Determine the [X, Y] coordinate at the center of the cell enclosing the given text.  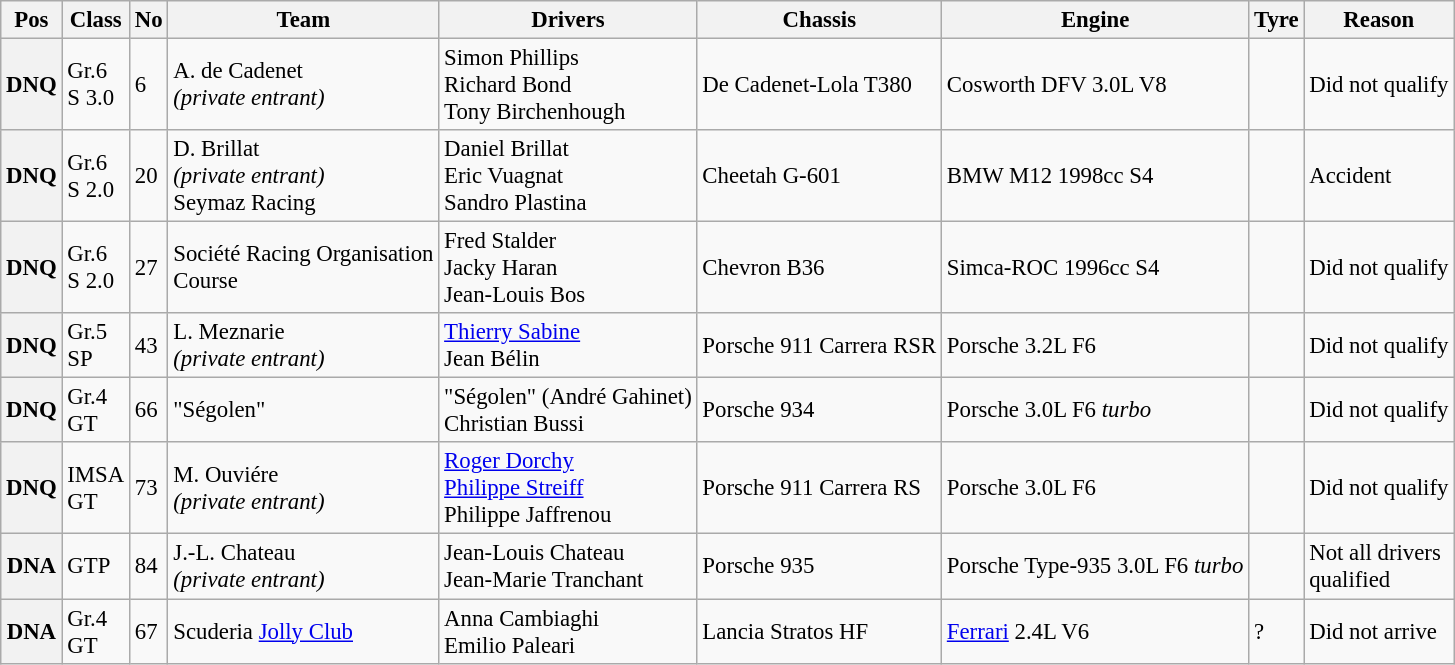
Porsche 934 [819, 410]
Jean-Louis Chateau Jean-Marie Tranchant [568, 566]
Accident [1379, 176]
IMSA GT [96, 488]
Engine [1096, 20]
84 [149, 566]
No [149, 20]
De Cadenet-Lola T380 [819, 85]
A. de Cadenet(private entrant) [304, 85]
6 [149, 85]
Chevron B36 [819, 268]
Not all driversqualified [1379, 566]
Porsche 911 Carrera RS [819, 488]
Cheetah G-601 [819, 176]
Did not arrive [1379, 632]
L. Meznarie(private entrant) [304, 346]
Porsche 911 Carrera RSR [819, 346]
GTP [96, 566]
Porsche 3.0L F6 turbo [1096, 410]
Fred Stalder Jacky Haran Jean-Louis Bos [568, 268]
D. Brillat(private entrant) Seymaz Racing [304, 176]
Tyre [1276, 20]
BMW M12 1998cc S4 [1096, 176]
Porsche 935 [819, 566]
Class [96, 20]
Cosworth DFV 3.0L V8 [1096, 85]
Porsche 3.0L F6 [1096, 488]
73 [149, 488]
Scuderia Jolly Club [304, 632]
J.-L. Chateau(private entrant) [304, 566]
27 [149, 268]
Simon Phillips Richard Bond Tony Birchenhough [568, 85]
"Ségolen" (André Gahinet) Christian Bussi [568, 410]
? [1276, 632]
Drivers [568, 20]
Reason [1379, 20]
Porsche 3.2L F6 [1096, 346]
Anna Cambiaghi Emilio Paleari [568, 632]
Simca-ROC 1996cc S4 [1096, 268]
Chassis [819, 20]
Gr.5SP [96, 346]
20 [149, 176]
Gr.6S 3.0 [96, 85]
"Ségolen" [304, 410]
Porsche Type-935 3.0L F6 turbo [1096, 566]
Lancia Stratos HF [819, 632]
67 [149, 632]
43 [149, 346]
Pos [32, 20]
Ferrari 2.4L V6 [1096, 632]
Roger Dorchy Philippe Streiff Philippe Jaffrenou [568, 488]
Team [304, 20]
Daniel Brillat Eric Vuagnat Sandro Plastina [568, 176]
66 [149, 410]
Thierry Sabine Jean Bélin [568, 346]
M. Ouviére(private entrant) [304, 488]
Société Racing Organisation Course [304, 268]
